Extract the (x, y) coordinate from the center of the cell holding the provided text.  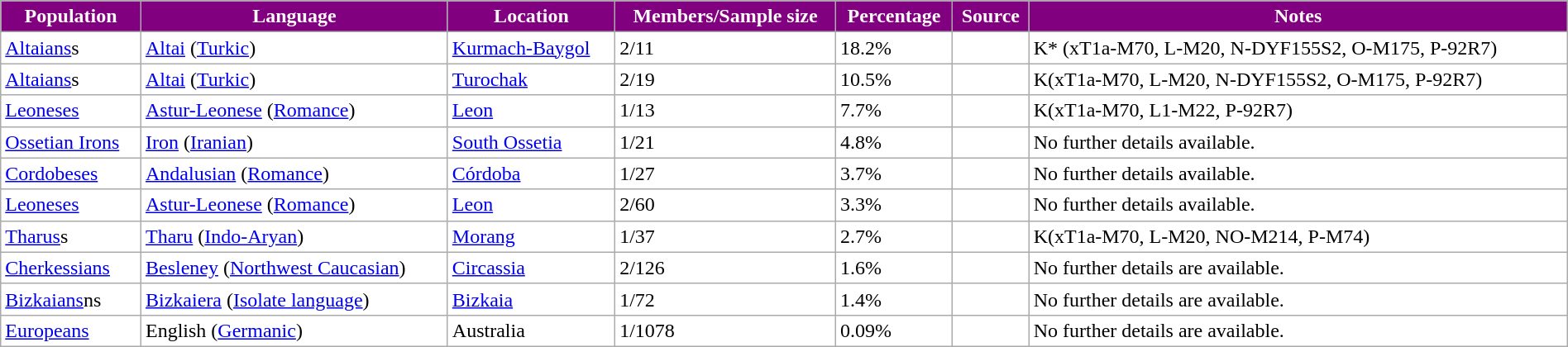
1.4% (893, 299)
2/126 (726, 268)
Turochak (531, 79)
Cherkessians (71, 268)
Australia (531, 330)
K* (xT1a-M70, L-M20, N-DYF155S2, O-M175, P-92R7) (1298, 48)
3.3% (893, 205)
1/37 (726, 236)
Kurmach-Baygol (531, 48)
1/72 (726, 299)
Bizkaiera (Isolate language) (294, 299)
Córdoba (531, 173)
2/19 (726, 79)
Europeans (71, 330)
South Ossetia (531, 142)
3.7% (893, 173)
Notes (1298, 17)
Cordobeses (71, 173)
7.7% (893, 111)
10.5% (893, 79)
1/13 (726, 111)
1/1078 (726, 330)
Bizkaiansns (71, 299)
K(xT1a-M70, L1-M22, P-92R7) (1298, 111)
Circassia (531, 268)
Iron (Iranian) (294, 142)
1/21 (726, 142)
K(xT1a-M70, L-M20, N-DYF155S2, O-M175, P-92R7) (1298, 79)
1.6% (893, 268)
2/60 (726, 205)
18.2% (893, 48)
Language (294, 17)
Morang (531, 236)
4.8% (893, 142)
0.09% (893, 330)
Percentage (893, 17)
Besleney (Northwest Caucasian) (294, 268)
Tharu (Indo-Aryan) (294, 236)
Andalusian (Romance) (294, 173)
Ossetian Irons (71, 142)
Tharuss (71, 236)
Source (991, 17)
1/27 (726, 173)
Bizkaia (531, 299)
2.7% (893, 236)
K(xT1a-M70, L-M20, NO-M214, P-M74) (1298, 236)
2/11 (726, 48)
Location (531, 17)
English (Germanic) (294, 330)
Population (71, 17)
Members/Sample size (726, 17)
